Locate the cell with the specified text and output its [X, Y] center coordinate. 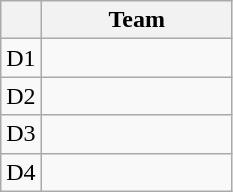
D3 [21, 134]
D1 [21, 58]
D2 [21, 96]
Team [136, 20]
D4 [21, 172]
